Provide the [x, y] coordinate of the cell's center where the given text is located.  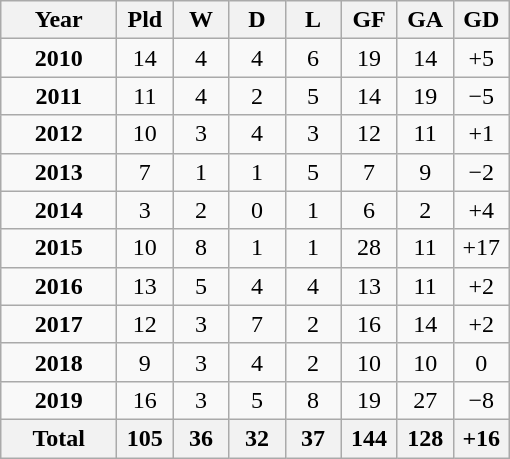
2013 [59, 172]
128 [425, 438]
2011 [59, 96]
2012 [59, 134]
GF [369, 20]
−2 [481, 172]
2015 [59, 248]
+5 [481, 58]
2017 [59, 324]
−5 [481, 96]
−8 [481, 400]
37 [313, 438]
GA [425, 20]
GD [481, 20]
2016 [59, 286]
L [313, 20]
2018 [59, 362]
+4 [481, 210]
36 [201, 438]
32 [257, 438]
+16 [481, 438]
Pld [145, 20]
105 [145, 438]
2010 [59, 58]
2019 [59, 400]
W [201, 20]
28 [369, 248]
D [257, 20]
27 [425, 400]
Year [59, 20]
Total [59, 438]
2014 [59, 210]
+1 [481, 134]
144 [369, 438]
+17 [481, 248]
